Scan for the cell matching the given text and deliver its [x, y] coordinate at center. 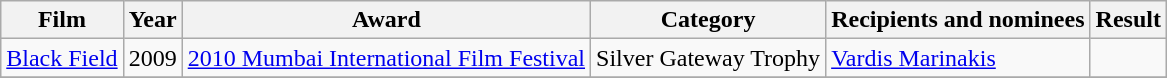
Vardis Marinakis [958, 58]
Recipients and nominees [958, 20]
2010 Mumbai International Film Festival [386, 58]
2009 [152, 58]
Year [152, 20]
Category [708, 20]
Award [386, 20]
Film [62, 20]
Silver Gateway Trophy [708, 58]
Black Field [62, 58]
Result [1128, 20]
